From the cell containing the given text, extract its center point as [X, Y] coordinate. 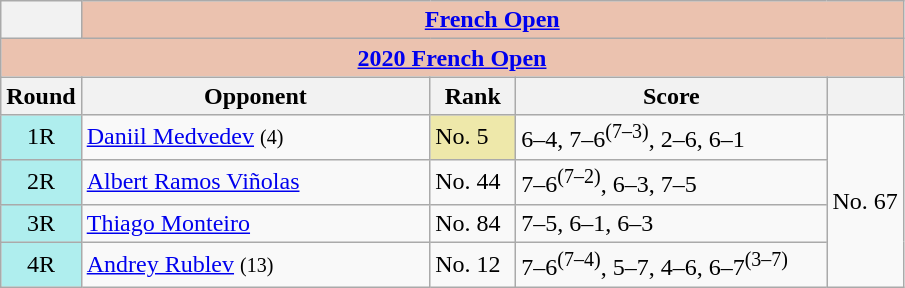
7–5, 6–1, 6–3 [672, 223]
7–6(7–4), 5–7, 4–6, 6–7(3–7) [672, 264]
No. 12 [473, 264]
No. 5 [473, 138]
Score [672, 96]
Opponent [256, 96]
No. 67 [865, 201]
Daniil Medvedev (4) [256, 138]
Round [41, 96]
4R [41, 264]
1R [41, 138]
Thiago Monteiro [256, 223]
3R [41, 223]
Rank [473, 96]
6–4, 7–6(7–3), 2–6, 6–1 [672, 138]
7–6(7–2), 6–3, 7–5 [672, 182]
No. 84 [473, 223]
Albert Ramos Viñolas [256, 182]
French Open [492, 20]
Andrey Rublev (13) [256, 264]
No. 44 [473, 182]
2R [41, 182]
2020 French Open [452, 58]
